Provide the [X, Y] coordinate of the cell's center where the given text is located.  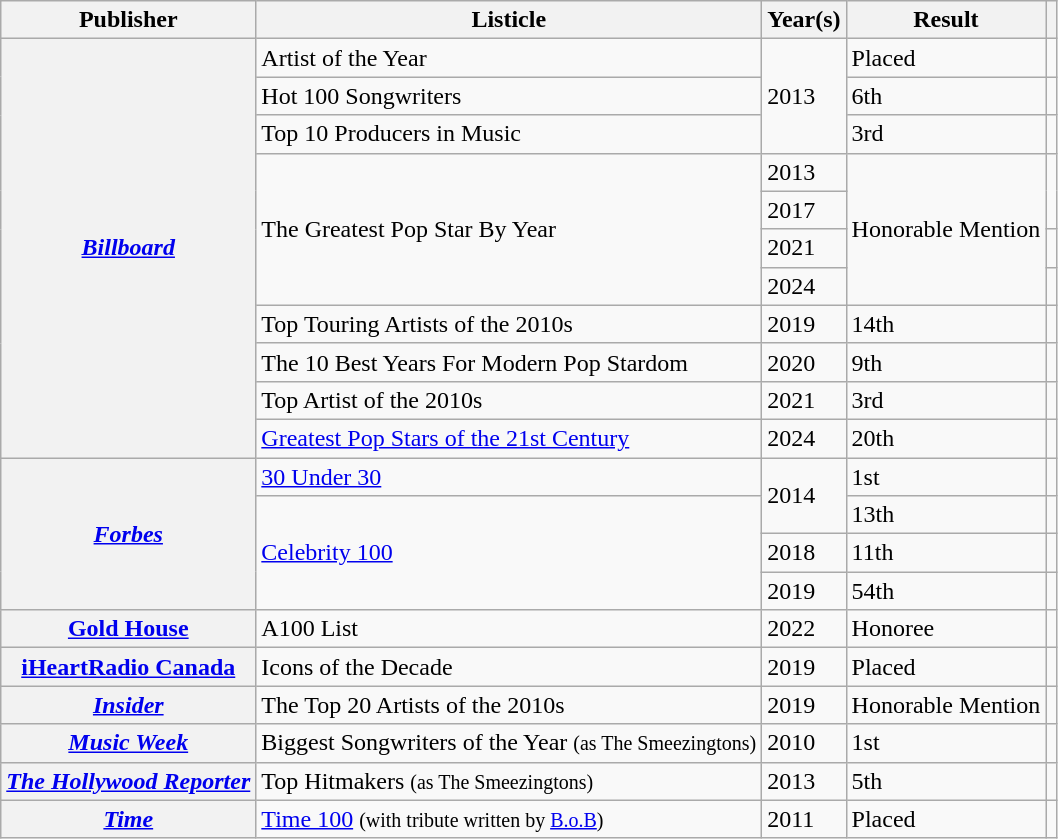
Honoree [946, 629]
30 Under 30 [509, 477]
Artist of the Year [509, 58]
2010 [804, 743]
Time [128, 819]
Icons of the Decade [509, 667]
2011 [804, 819]
2017 [804, 210]
The 10 Best Years For Modern Pop Stardom [509, 362]
Insider [128, 705]
5th [946, 781]
2020 [804, 362]
Year(s) [804, 20]
2018 [804, 553]
Top Touring Artists of the 2010s [509, 324]
14th [946, 324]
Hot 100 Songwriters [509, 96]
Top Hitmakers (as The Smeezingtons) [509, 781]
54th [946, 591]
The Greatest Pop Star By Year [509, 229]
Top 10 Producers in Music [509, 134]
Billboard [128, 248]
iHeartRadio Canada [128, 667]
6th [946, 96]
Music Week [128, 743]
2022 [804, 629]
Gold House [128, 629]
Time 100 (with tribute written by B.o.B) [509, 819]
The Top 20 Artists of the 2010s [509, 705]
Top Artist of the 2010s [509, 400]
Publisher [128, 20]
20th [946, 438]
9th [946, 362]
Forbes [128, 534]
Result [946, 20]
2014 [804, 496]
The Hollywood Reporter [128, 781]
13th [946, 515]
Listicle [509, 20]
Biggest Songwriters of the Year (as The Smeezingtons) [509, 743]
11th [946, 553]
A100 List [509, 629]
Celebrity 100 [509, 553]
Greatest Pop Stars of the 21st Century [509, 438]
